Return [X, Y] of the center of cell containing provided text 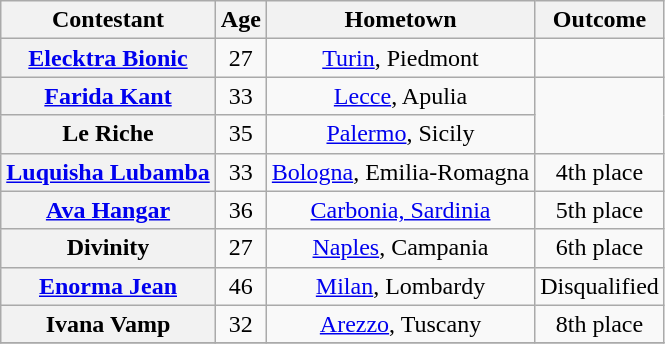
8th place [600, 324]
35 [240, 134]
Contestant [108, 20]
32 [240, 324]
Enorma Jean [108, 286]
Palermo, Sicily [400, 134]
Ivana Vamp [108, 324]
Turin, Piedmont [400, 58]
Age [240, 20]
Milan, Lombardy [400, 286]
Divinity [108, 248]
4th place [600, 172]
Farida Kant [108, 96]
Disqualified [600, 286]
Luquisha Lubamba [108, 172]
Arezzo, Tuscany [400, 324]
Hometown [400, 20]
Bologna, Emilia-Romagna [400, 172]
36 [240, 210]
Lecce, Apulia [400, 96]
46 [240, 286]
Ava Hangar [108, 210]
6th place [600, 248]
Naples, Campania [400, 248]
5th place [600, 210]
Carbonia, Sardinia [400, 210]
Outcome [600, 20]
Le Riche [108, 134]
Elecktra Bionic [108, 58]
